Determine the (X, Y) coordinate at the center of the cell enclosing the given text.  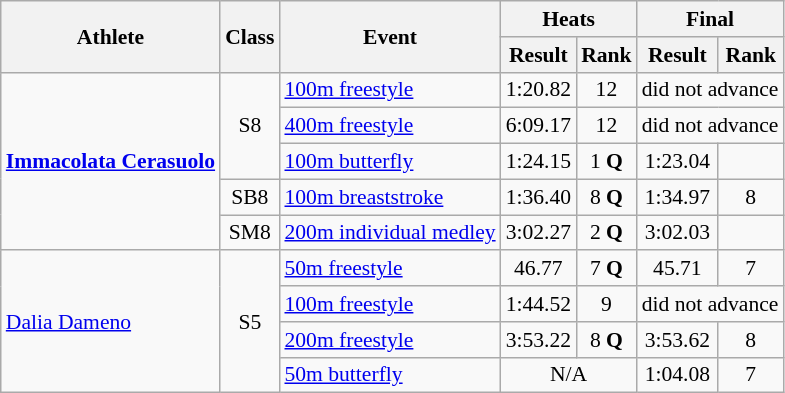
1:36.40 (538, 197)
3:02.03 (678, 233)
Immacolata Cerasuolo (110, 161)
Final (710, 19)
2 Q (606, 233)
50m butterfly (390, 375)
SM8 (250, 233)
N/A (569, 375)
Heats (569, 19)
100m breaststroke (390, 197)
50m freestyle (390, 269)
6:09.17 (538, 126)
3:53.22 (538, 340)
1:44.52 (538, 304)
Class (250, 36)
3:53.62 (678, 340)
1:34.97 (678, 197)
9 (606, 304)
S5 (250, 322)
45.71 (678, 269)
S8 (250, 126)
200m individual medley (390, 233)
400m freestyle (390, 126)
1:20.82 (538, 90)
1:24.15 (538, 162)
1:23.04 (678, 162)
SB8 (250, 197)
1 Q (606, 162)
200m freestyle (390, 340)
7 Q (606, 269)
Athlete (110, 36)
Dalia Dameno (110, 322)
1:04.08 (678, 375)
Event (390, 36)
100m butterfly (390, 162)
3:02.27 (538, 233)
46.77 (538, 269)
